Output the (x, y) coordinate of the center of the cell containing the given text.  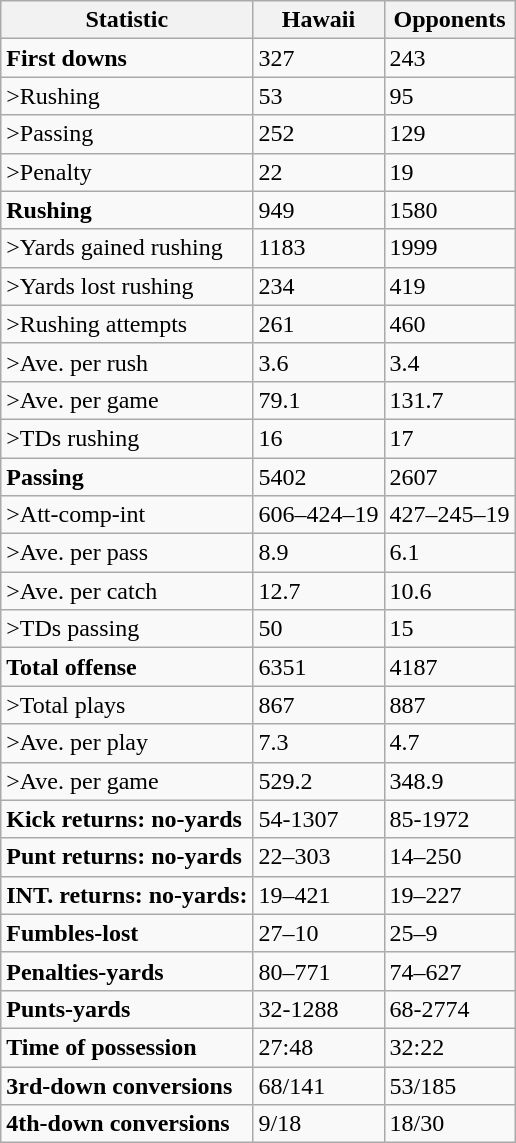
Opponents (450, 20)
79.1 (318, 400)
867 (318, 705)
460 (450, 324)
25–9 (450, 933)
>Passing (127, 134)
3rd-down conversions (127, 1085)
>Yards lost rushing (127, 286)
15 (450, 629)
10.6 (450, 591)
131.7 (450, 400)
22–303 (318, 857)
9/18 (318, 1124)
>Rushing attempts (127, 324)
129 (450, 134)
Passing (127, 477)
19–227 (450, 895)
80–771 (318, 971)
19–421 (318, 895)
>Ave. per rush (127, 362)
327 (318, 58)
68/141 (318, 1085)
Rushing (127, 210)
5402 (318, 477)
887 (450, 705)
Fumbles-lost (127, 933)
>Ave. per play (127, 743)
3.4 (450, 362)
Time of possession (127, 1047)
529.2 (318, 781)
>TDs rushing (127, 438)
427–245–19 (450, 515)
Punts-yards (127, 1009)
85-1972 (450, 819)
4.7 (450, 743)
7.3 (318, 743)
1580 (450, 210)
4th-down conversions (127, 1124)
Total offense (127, 667)
50 (318, 629)
Punt returns: no-yards (127, 857)
27:48 (318, 1047)
>Att-comp-int (127, 515)
2607 (450, 477)
261 (318, 324)
4187 (450, 667)
1999 (450, 248)
1183 (318, 248)
606–424–19 (318, 515)
234 (318, 286)
Statistic (127, 20)
>Penalty (127, 172)
68-2774 (450, 1009)
348.9 (450, 781)
22 (318, 172)
32-1288 (318, 1009)
12.7 (318, 591)
17 (450, 438)
>Rushing (127, 96)
949 (318, 210)
18/30 (450, 1124)
>Ave. per catch (127, 591)
>TDs passing (127, 629)
252 (318, 134)
Hawaii (318, 20)
6.1 (450, 553)
32:22 (450, 1047)
3.6 (318, 362)
>Total plays (127, 705)
Kick returns: no-yards (127, 819)
19 (450, 172)
6351 (318, 667)
53 (318, 96)
>Ave. per pass (127, 553)
95 (450, 96)
243 (450, 58)
14–250 (450, 857)
First downs (127, 58)
16 (318, 438)
27–10 (318, 933)
INT. returns: no-yards: (127, 895)
>Yards gained rushing (127, 248)
74–627 (450, 971)
54-1307 (318, 819)
8.9 (318, 553)
Penalties-yards (127, 971)
53/185 (450, 1085)
419 (450, 286)
